Determine the [x, y] coordinate at the center of the cell enclosing the given text.  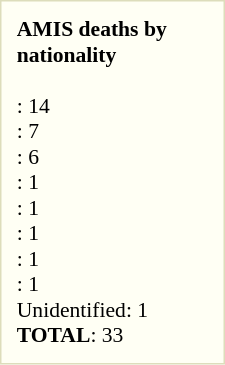
AMIS deaths by nationality: 14 : 7 : 6 : 1 : 1 : 1 : 1 : 1 Unidentified: 1TOTAL: 33 [112, 182]
